Search for the cell housing the specified text and yield its [x, y] center coordinate. 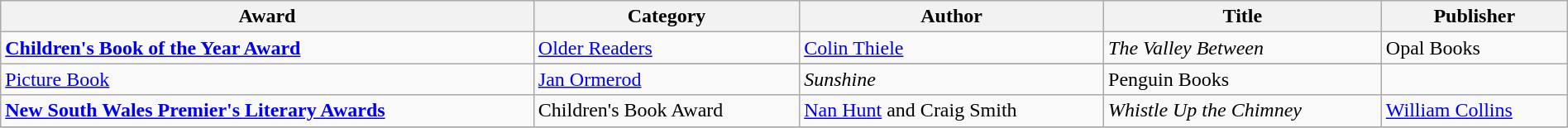
Colin Thiele [952, 48]
Author [952, 17]
Publisher [1474, 17]
William Collins [1474, 111]
New South Wales Premier's Literary Awards [268, 111]
Sunshine [952, 79]
Children's Book Award [667, 111]
Nan Hunt and Craig Smith [952, 111]
Opal Books [1474, 48]
Children's Book of the Year Award [268, 48]
Older Readers [667, 48]
The Valley Between [1243, 48]
Title [1243, 17]
Category [667, 17]
Jan Ormerod [667, 79]
Whistle Up the Chimney [1243, 111]
Penguin Books [1243, 79]
Picture Book [268, 79]
Award [268, 17]
